Scan for the cell matching the given text and deliver its (x, y) coordinate at center. 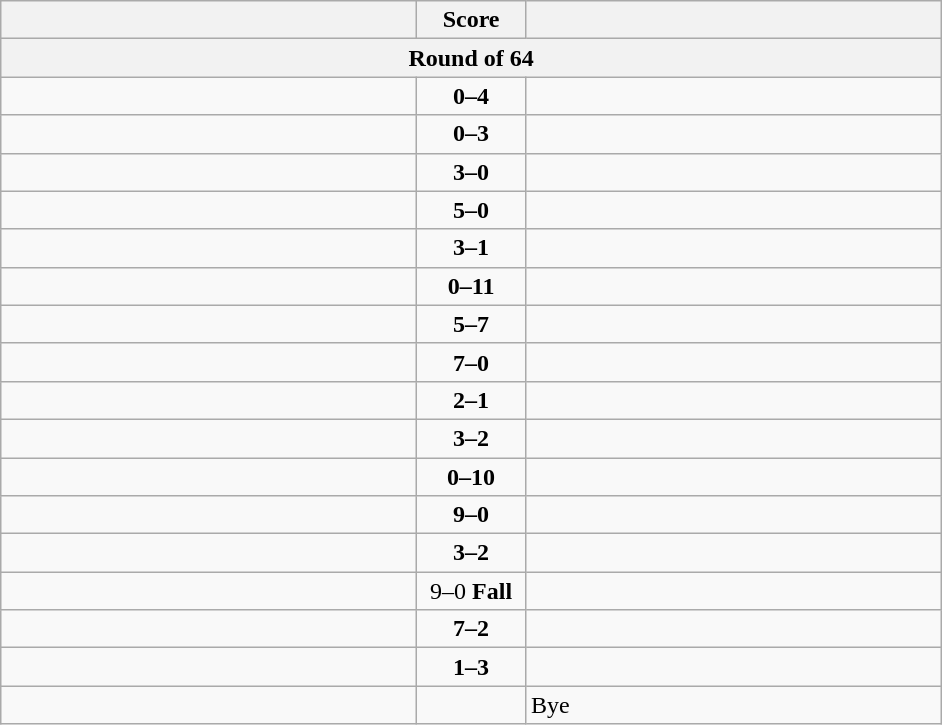
3–1 (472, 248)
Bye (733, 705)
5–7 (472, 324)
7–0 (472, 362)
5–0 (472, 210)
9–0 Fall (472, 591)
9–0 (472, 515)
0–4 (472, 96)
Round of 64 (472, 58)
1–3 (472, 667)
0–10 (472, 477)
2–1 (472, 400)
3–0 (472, 172)
0–11 (472, 286)
Score (472, 20)
0–3 (472, 134)
7–2 (472, 629)
